Search for the cell housing the specified text and yield its (X, Y) center coordinate. 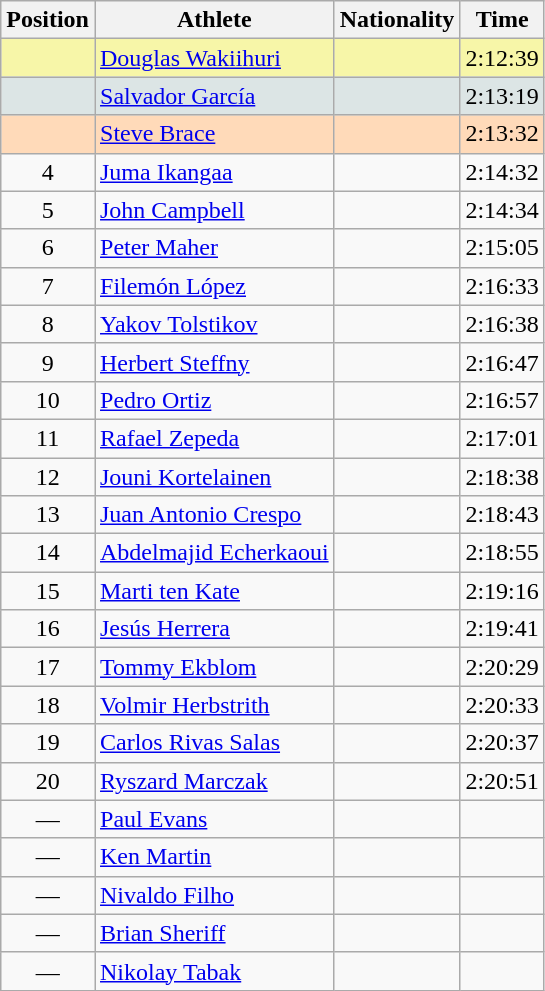
2:14:34 (502, 210)
John Campbell (214, 210)
2:19:41 (502, 629)
Salvador García (214, 96)
Douglas Wakiihuri (214, 58)
Nivaldo Filho (214, 895)
2:17:01 (502, 438)
2:12:39 (502, 58)
2:20:33 (502, 705)
6 (48, 248)
2:15:05 (502, 248)
Carlos Rivas Salas (214, 743)
8 (48, 324)
Pedro Ortiz (214, 400)
2:20:29 (502, 667)
20 (48, 781)
7 (48, 286)
Nationality (397, 20)
Nikolay Tabak (214, 971)
Marti ten Kate (214, 591)
2:14:32 (502, 172)
Juma Ikangaa (214, 172)
10 (48, 400)
Yakov Tolstikov (214, 324)
2:20:51 (502, 781)
13 (48, 515)
9 (48, 362)
2:13:19 (502, 96)
2:20:37 (502, 743)
12 (48, 477)
Athlete (214, 20)
Abdelmajid Echerkaoui (214, 553)
18 (48, 705)
11 (48, 438)
Filemón López (214, 286)
Volmir Herbstrith (214, 705)
Paul Evans (214, 819)
Steve Brace (214, 134)
2:16:38 (502, 324)
17 (48, 667)
5 (48, 210)
Jouni Kortelainen (214, 477)
4 (48, 172)
15 (48, 591)
2:13:32 (502, 134)
Ken Martin (214, 857)
2:18:55 (502, 553)
Peter Maher (214, 248)
Ryszard Marczak (214, 781)
2:16:47 (502, 362)
2:18:43 (502, 515)
Time (502, 20)
19 (48, 743)
2:16:33 (502, 286)
2:16:57 (502, 400)
Position (48, 20)
2:19:16 (502, 591)
Jesús Herrera (214, 629)
Herbert Steffny (214, 362)
Rafael Zepeda (214, 438)
Juan Antonio Crespo (214, 515)
14 (48, 553)
16 (48, 629)
Tommy Ekblom (214, 667)
2:18:38 (502, 477)
Brian Sheriff (214, 933)
